Detect which cell encompasses the target text, then output its (X, Y) center coordinate. 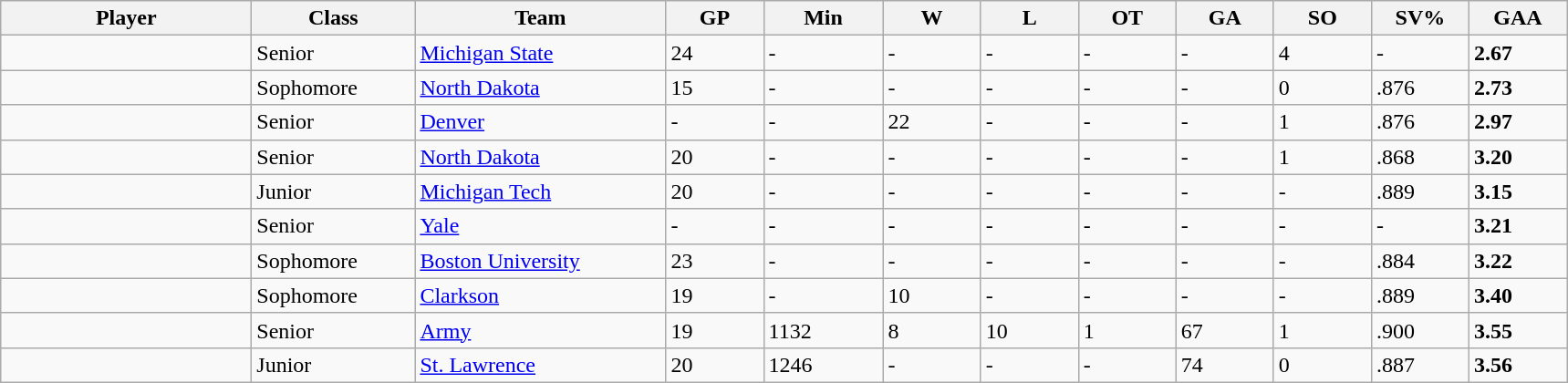
2.73 (1518, 88)
22 (932, 122)
67 (1224, 330)
15 (715, 88)
Class (334, 18)
3.15 (1518, 191)
3.20 (1518, 157)
3.40 (1518, 295)
1246 (823, 365)
8 (932, 330)
74 (1224, 365)
3.55 (1518, 330)
St. Lawrence (540, 365)
4 (1323, 53)
3.21 (1518, 226)
W (932, 18)
Player (126, 18)
23 (715, 261)
Min (823, 18)
2.67 (1518, 53)
SO (1323, 18)
GAA (1518, 18)
Denver (540, 122)
.868 (1419, 157)
.884 (1419, 261)
2.97 (1518, 122)
Team (540, 18)
Army (540, 330)
3.56 (1518, 365)
Boston University (540, 261)
OT (1127, 18)
GA (1224, 18)
L (1029, 18)
3.22 (1518, 261)
.887 (1419, 365)
24 (715, 53)
SV% (1419, 18)
GP (715, 18)
Clarkson (540, 295)
Michigan State (540, 53)
Yale (540, 226)
.900 (1419, 330)
Michigan Tech (540, 191)
1132 (823, 330)
